Locate the cell with the specified text and output its (X, Y) center coordinate. 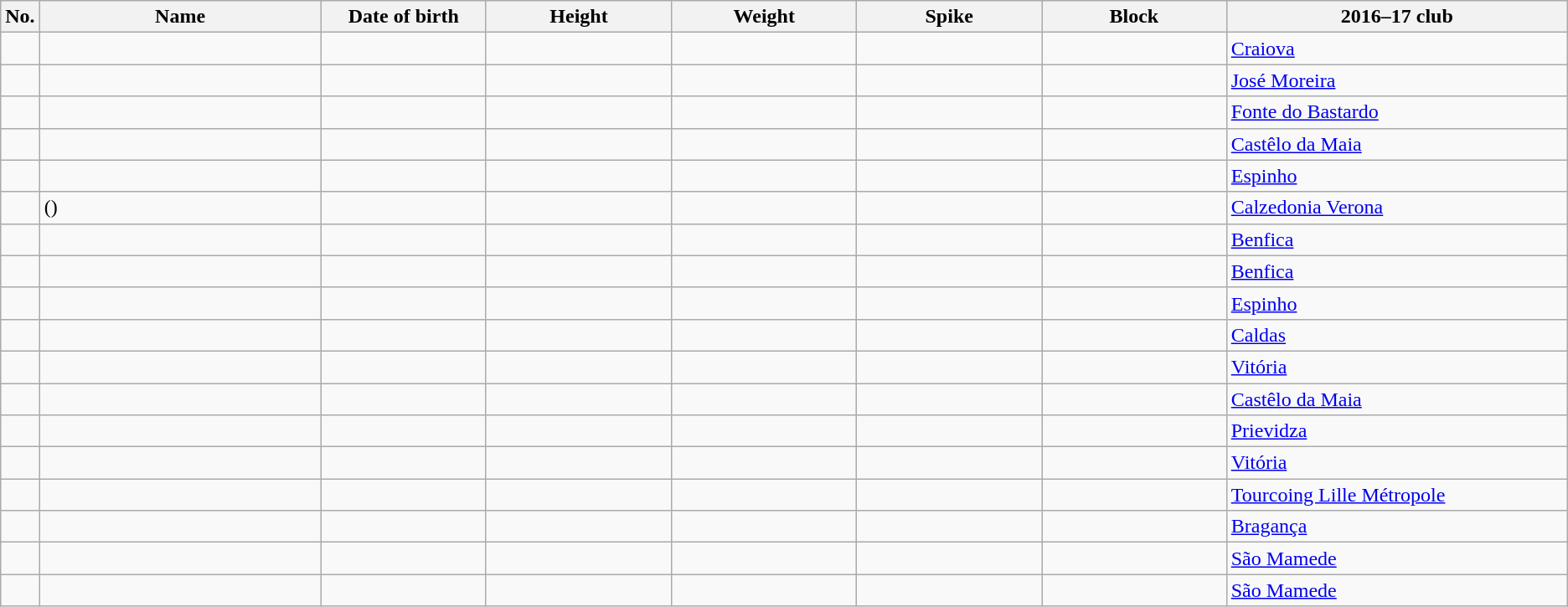
Block (1134, 17)
José Moreira (1397, 80)
Weight (764, 17)
Calzedonia Verona (1397, 208)
No. (20, 17)
Fonte do Bastardo (1397, 112)
Name (180, 17)
Date of birth (404, 17)
() (180, 208)
2016–17 club (1397, 17)
Spike (950, 17)
Prievidza (1397, 431)
Caldas (1397, 335)
Tourcoing Lille Métropole (1397, 495)
Height (578, 17)
Craiova (1397, 49)
Bragança (1397, 527)
